Search for the cell housing the specified text and yield its (X, Y) center coordinate. 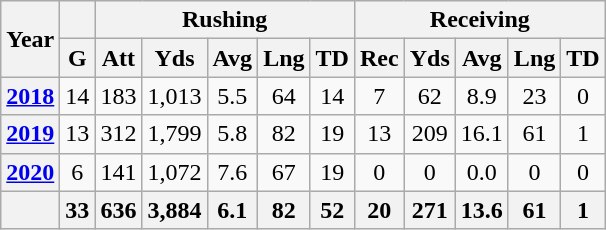
183 (118, 96)
271 (430, 210)
Year (30, 39)
5.5 (232, 96)
6.1 (232, 210)
8.9 (482, 96)
20 (379, 210)
2020 (30, 172)
0.0 (482, 172)
13.6 (482, 210)
209 (430, 134)
Receiving (480, 20)
1,799 (174, 134)
636 (118, 210)
Rushing (225, 20)
1,013 (174, 96)
Rec (379, 58)
1,072 (174, 172)
3,884 (174, 210)
6 (78, 172)
64 (284, 96)
312 (118, 134)
5.8 (232, 134)
62 (430, 96)
33 (78, 210)
7.6 (232, 172)
G (78, 58)
7 (379, 96)
2019 (30, 134)
Att (118, 58)
2018 (30, 96)
141 (118, 172)
52 (332, 210)
67 (284, 172)
23 (534, 96)
16.1 (482, 134)
